Determine the (X, Y) coordinate at the center of the cell enclosing the given text.  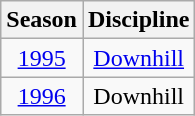
Discipline (138, 20)
Season (42, 20)
1995 (42, 58)
1996 (42, 96)
